Identify which cell holds the provided text, then report its (x, y) central coordinate. 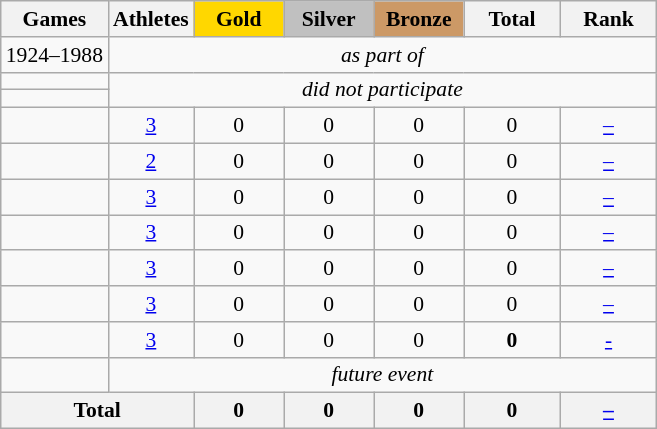
Silver (329, 19)
Gold (239, 19)
Bronze (419, 19)
2 (151, 162)
- (608, 340)
Athletes (151, 19)
Games (54, 19)
future event (382, 375)
1924–1988 (54, 55)
Rank (608, 19)
did not participate (382, 90)
as part of (382, 55)
